Find where the given text appears and provide that cell's center as [x, y] coordinate. 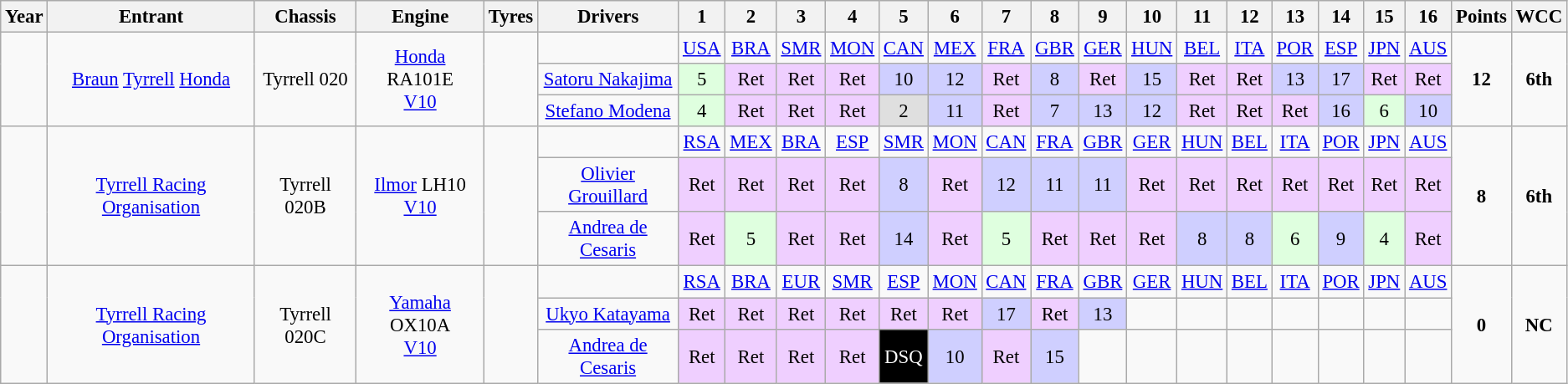
1 [702, 17]
Ilmor LH10V10 [420, 196]
USA [702, 49]
Honda RA101EV10 [420, 80]
Satoru Nakajima [608, 79]
Yamaha OX10AV10 [420, 325]
Tyrrell 020 [305, 80]
Year [24, 17]
Drivers [608, 17]
Braun Tyrrell Honda [151, 80]
Olivier Grouillard [608, 186]
Tyrrell 020C [305, 325]
0 [1481, 325]
Points [1481, 17]
3 [802, 17]
EUR [802, 282]
Tyres [510, 17]
Entrant [151, 17]
Chassis [305, 17]
DSQ [904, 356]
NC [1539, 325]
Ukyo Katayama [608, 314]
Stefano Modena [608, 111]
WCC [1539, 17]
Tyrrell 020B [305, 196]
Engine [420, 17]
